Extract the (X, Y) coordinate from the center of the cell holding the provided text.  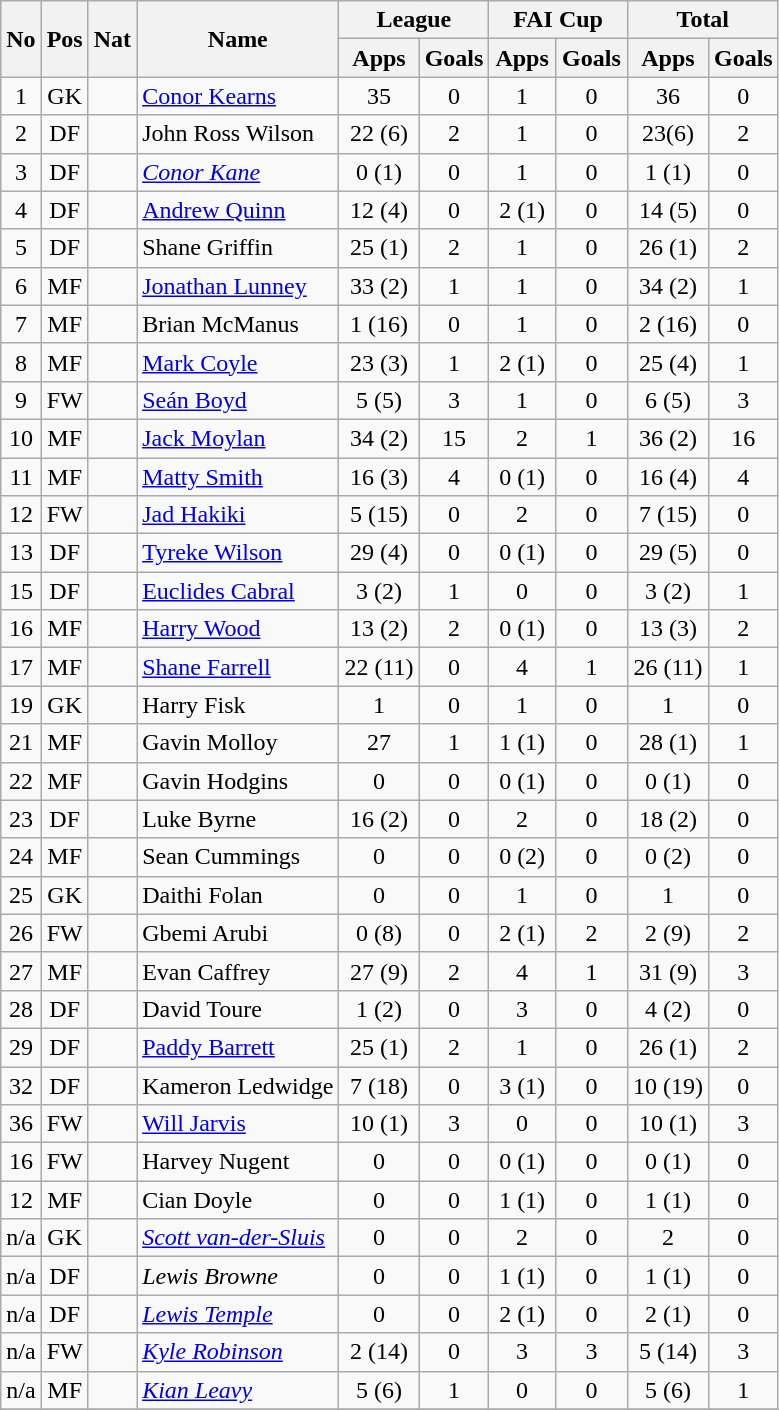
22 (21, 781)
Harry Wood (238, 629)
23 (3) (379, 362)
2 (14) (379, 1352)
Conor Kearns (238, 96)
Total (702, 20)
25 (21, 895)
Gavin Molloy (238, 743)
3 (1) (522, 1085)
Euclides Cabral (238, 591)
Seán Boyd (238, 400)
Harry Fisk (238, 705)
Harvey Nugent (238, 1162)
26 (11) (668, 667)
29 (4) (379, 553)
Kameron Ledwidge (238, 1085)
13 (21, 553)
16 (3) (379, 477)
FAI Cup (558, 20)
Mark Coyle (238, 362)
25 (4) (668, 362)
29 (21, 1047)
Matty Smith (238, 477)
No (21, 39)
Will Jarvis (238, 1124)
Kian Leavy (238, 1390)
23 (21, 819)
Lewis Browne (238, 1276)
4 (2) (668, 1009)
32 (21, 1085)
7 (21, 324)
18 (2) (668, 819)
29 (5) (668, 553)
Jonathan Lunney (238, 286)
10 (21, 438)
12 (4) (379, 210)
8 (21, 362)
24 (21, 857)
Luke Byrne (238, 819)
28 (1) (668, 743)
5 (5) (379, 400)
1 (2) (379, 1009)
22 (11) (379, 667)
36 (2) (668, 438)
Paddy Barrett (238, 1047)
Jad Hakiki (238, 515)
9 (21, 400)
23(6) (668, 134)
31 (9) (668, 971)
Name (238, 39)
Gbemi Arubi (238, 933)
Brian McManus (238, 324)
16 (4) (668, 477)
Sean Cummings (238, 857)
7 (18) (379, 1085)
Evan Caffrey (238, 971)
Scott van-der-Sluis (238, 1238)
Andrew Quinn (238, 210)
Gavin Hodgins (238, 781)
League (414, 20)
Lewis Temple (238, 1314)
David Toure (238, 1009)
16 (2) (379, 819)
21 (21, 743)
Daithi Folan (238, 895)
John Ross Wilson (238, 134)
Cian Doyle (238, 1200)
11 (21, 477)
28 (21, 1009)
6 (21, 286)
5 (21, 248)
26 (21, 933)
Shane Griffin (238, 248)
17 (21, 667)
2 (9) (668, 933)
5 (14) (668, 1352)
13 (2) (379, 629)
1 (16) (379, 324)
35 (379, 96)
27 (9) (379, 971)
33 (2) (379, 286)
Nat (112, 39)
Pos (64, 39)
0 (8) (379, 933)
Conor Kane (238, 172)
19 (21, 705)
22 (6) (379, 134)
5 (15) (379, 515)
Kyle Robinson (238, 1352)
6 (5) (668, 400)
14 (5) (668, 210)
Jack Moylan (238, 438)
Shane Farrell (238, 667)
2 (16) (668, 324)
7 (15) (668, 515)
10 (19) (668, 1085)
13 (3) (668, 629)
Tyreke Wilson (238, 553)
